Return [x, y] of the center of cell containing provided text 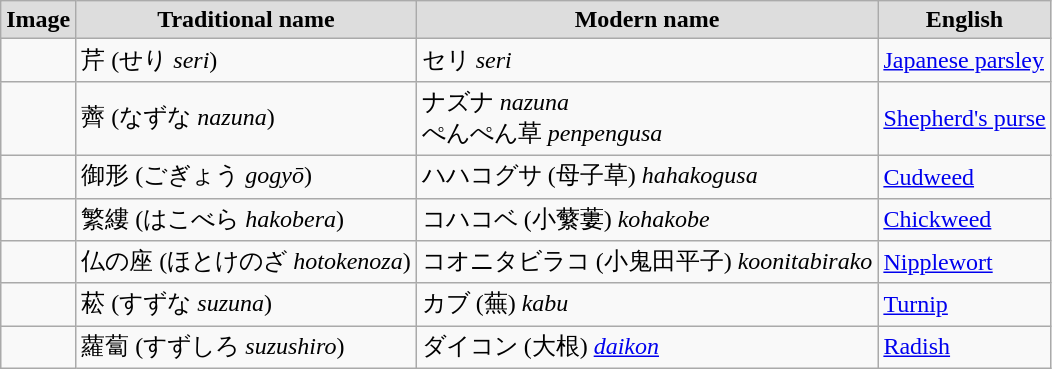
Chickweed [964, 220]
Turnip [964, 304]
薺 (なずな nazuna) [246, 118]
芹 (せり seri) [246, 60]
菘 (すずな suzuna) [246, 304]
English [964, 20]
Cudweed [964, 176]
Nipplewort [964, 262]
御形 (ごぎょう gogyō) [246, 176]
ハハコグサ (母子草) hahakogusa [647, 176]
Modern name [647, 20]
蘿蔔 (すずしろ suzushiro) [246, 348]
仏の座 (ほとけのざ hotokenoza) [246, 262]
Shepherd's purse [964, 118]
ナズナ nazunaぺんぺん草 penpengusa [647, 118]
Radish [964, 348]
Traditional name [246, 20]
カブ (蕪) kabu [647, 304]
コハコベ (小蘩蔞) kohakobe [647, 220]
ダイコン (大根) daikon [647, 348]
Image [38, 20]
Japanese parsley [964, 60]
繁縷 (はこべら hakobera) [246, 220]
セリ seri [647, 60]
コオニタビラコ (小鬼田平子) koonitabirako [647, 262]
